Locate the cell with the specified text and output its [X, Y] center coordinate. 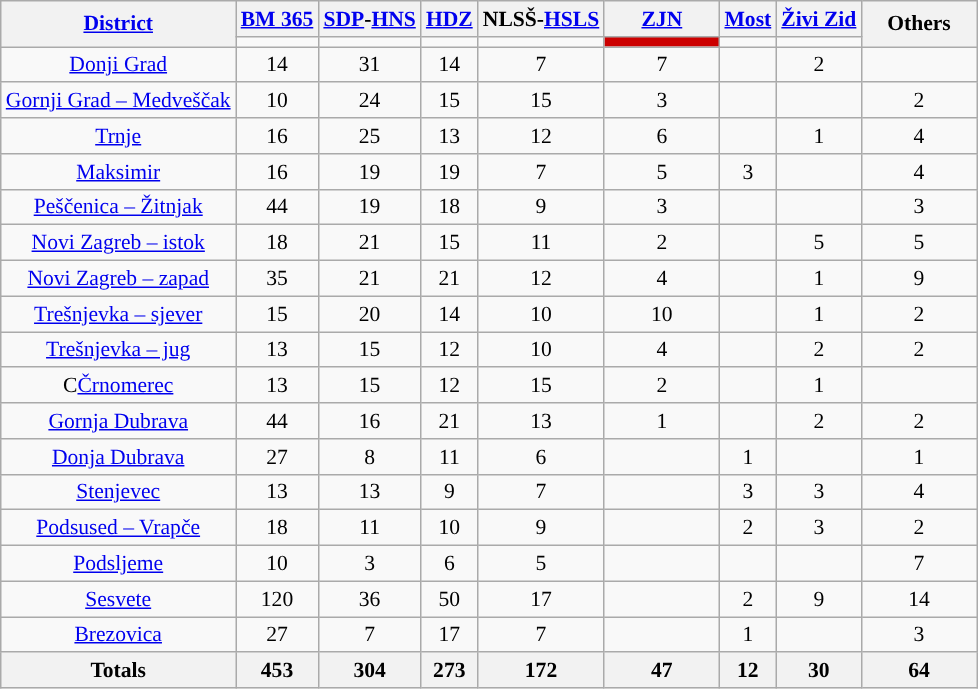
Trnje [118, 136]
20 [369, 314]
Sesvete [118, 599]
BM 365 [278, 19]
Stenjevec [118, 492]
Maksimir [118, 172]
50 [450, 599]
30 [818, 671]
36 [369, 599]
453 [278, 671]
273 [450, 671]
120 [278, 599]
Others [918, 24]
47 [662, 671]
Brezovica [118, 635]
Gornja Dubrava [118, 421]
304 [369, 671]
Peščenica – Žitnjak [118, 207]
District [118, 24]
Most [748, 19]
64 [918, 671]
24 [369, 101]
Gornji Grad – Medveščak [118, 101]
Totals [118, 671]
CČrnomerec [118, 386]
Podsljeme [118, 564]
35 [278, 279]
Donji Grad [118, 65]
8 [369, 457]
172 [542, 671]
25 [369, 136]
Novi Zagreb – istok [118, 243]
NLSŠ-HSLS [542, 19]
Novi Zagreb – zapad [118, 279]
Živi Zid [818, 19]
Donja Dubrava [118, 457]
Podsused – Vrapče [118, 528]
SDP-HNS [369, 19]
HDZ [450, 19]
Trešnjevka – sjever [118, 314]
Trešnjevka – jug [118, 350]
31 [369, 65]
ZJN [662, 19]
